Capture the cell that displays the provided text and extract its [x, y] central coordinate. 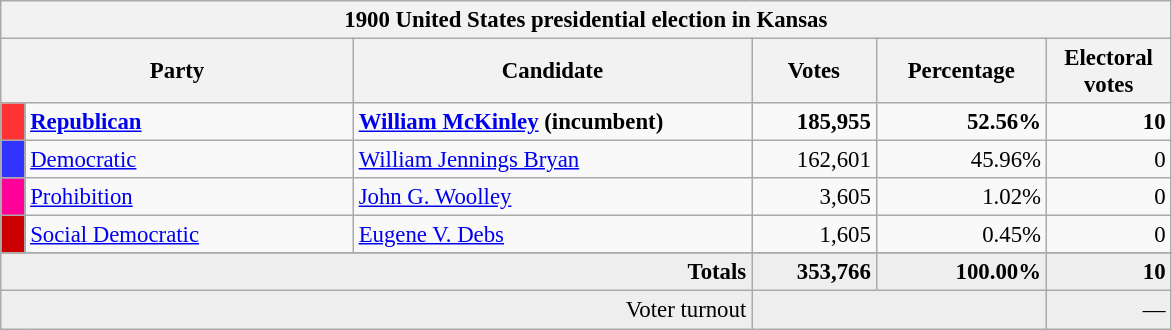
Percentage [961, 72]
Electoral votes [1108, 72]
0.45% [961, 235]
William McKinley (incumbent) [552, 122]
52.56% [961, 122]
1.02% [961, 197]
1,605 [814, 235]
Democratic [189, 160]
1900 United States presidential election in Kansas [586, 20]
162,601 [814, 160]
3,605 [814, 197]
100.00% [961, 273]
185,955 [814, 122]
Social Democratic [189, 235]
45.96% [961, 160]
Eugene V. Debs [552, 235]
Candidate [552, 72]
Votes [814, 72]
— [1108, 310]
Prohibition [189, 197]
353,766 [814, 273]
Totals [376, 273]
William Jennings Bryan [552, 160]
Republican [189, 122]
John G. Woolley [552, 197]
Voter turnout [376, 310]
Party [178, 72]
